Locate the cell with the specified text and output its (X, Y) center coordinate. 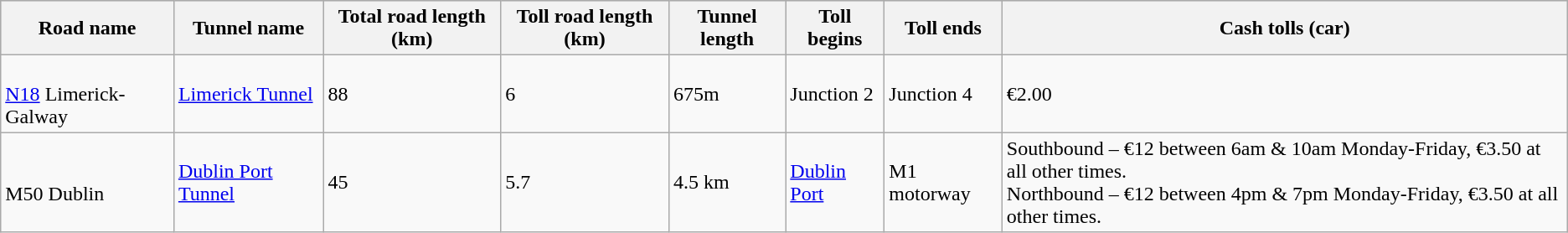
Junction 4 (943, 94)
6 (585, 94)
88 (412, 94)
M1 motorway (943, 183)
45 (412, 183)
Cash tolls (car) (1285, 28)
N18 Limerick-Galway (87, 94)
Total road length (km) (412, 28)
Tunnel length (727, 28)
Dublin Port Tunnel (248, 183)
€2.00 (1285, 94)
Toll begins (835, 28)
Limerick Tunnel (248, 94)
Junction 2 (835, 94)
Road name (87, 28)
4.5 km (727, 183)
Toll ends (943, 28)
675m (727, 94)
Tunnel name (248, 28)
M50 Dublin (87, 183)
Dublin Port (835, 183)
Toll road length (km) (585, 28)
5.7 (585, 183)
